Search for the cell housing the specified text and yield its (X, Y) center coordinate. 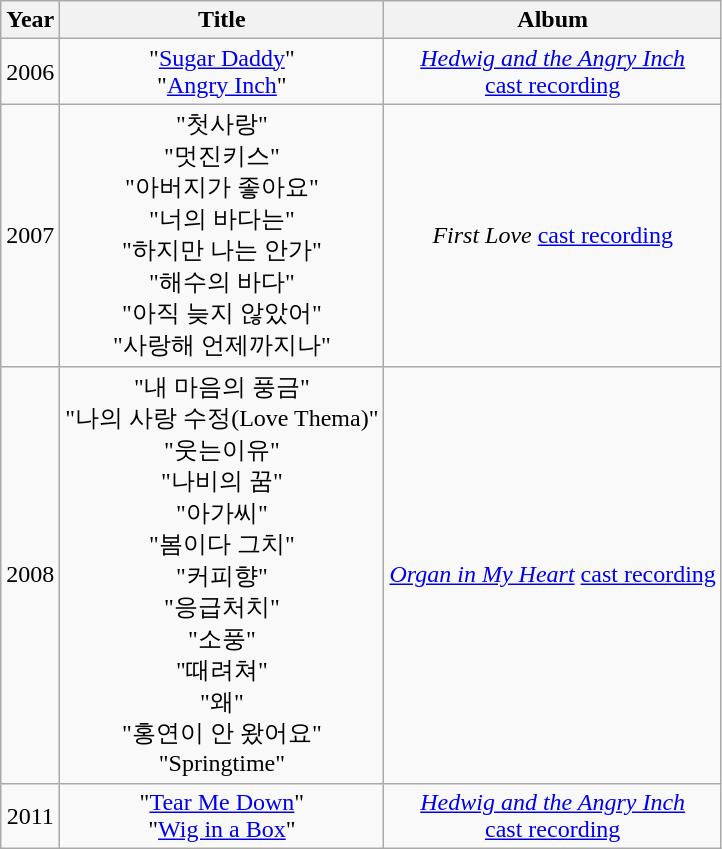
Year (30, 20)
"Sugar Daddy" "Angry Inch" (222, 72)
"내 마음의 풍금" "나의 사랑 수정(Love Thema)" "웃는이유" "나비의 꿈" "아가씨" "봄이다 그치" "커피향" "응급처치" "소풍" "때려쳐" "왜" "홍연이 안 왔어요" "Springtime" (222, 575)
Organ in My Heart cast recording (552, 575)
Album (552, 20)
"Tear Me Down" "Wig in a Box" (222, 816)
2008 (30, 575)
2011 (30, 816)
"첫사랑" "멋진키스" "아버지가 좋아요" "너의 바다는" "하지만 나는 안가" "해수의 바다" "아직 늦지 않았어" "사랑해 언제까지나" (222, 236)
2006 (30, 72)
2007 (30, 236)
First Love cast recording (552, 236)
Title (222, 20)
